Find where the given text appears and provide that cell's center as (x, y) coordinate. 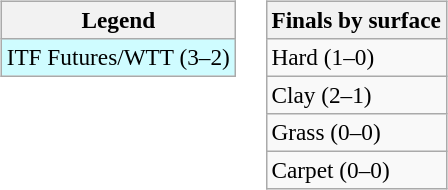
ITF Futures/WTT (3–2) (118, 57)
Grass (0–0) (356, 133)
Carpet (0–0) (356, 171)
Hard (1–0) (356, 57)
Clay (2–1) (356, 95)
Finals by surface (356, 20)
Legend (118, 20)
